Determine the [X, Y] coordinate at the center of the cell enclosing the given text.  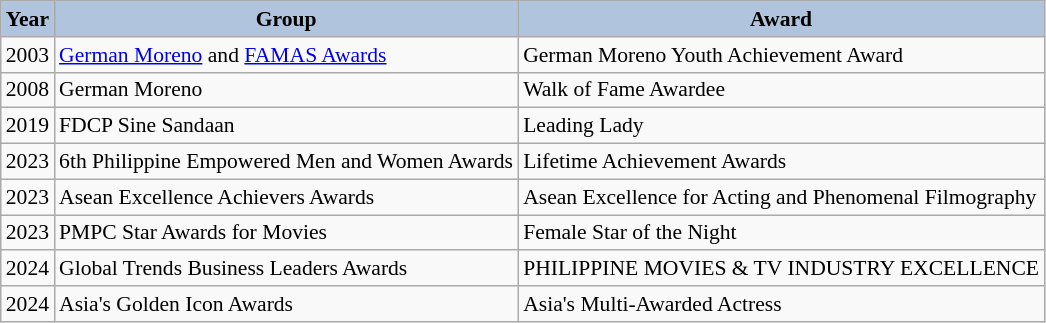
2019 [28, 126]
Female Star of the Night [781, 233]
2003 [28, 55]
Asean Excellence Achievers Awards [286, 197]
Lifetime Achievement Awards [781, 162]
German Moreno and FAMAS Awards [286, 55]
FDCP Sine Sandaan [286, 126]
Year [28, 19]
Asia's Golden Icon Awards [286, 304]
Award [781, 19]
2008 [28, 90]
Leading Lady [781, 126]
German Moreno Youth Achievement Award [781, 55]
6th Philippine Empowered Men and Women Awards [286, 162]
PHILIPPINE MOVIES & TV INDUSTRY EXCELLENCE [781, 269]
Walk of Fame Awardee [781, 90]
PMPC Star Awards for Movies [286, 233]
Asean Excellence for Acting and Phenomenal Filmography [781, 197]
German Moreno [286, 90]
Global Trends Business Leaders Awards [286, 269]
Group [286, 19]
Asia's Multi-Awarded Actress [781, 304]
